Capture the cell that displays the provided text and extract its [x, y] central coordinate. 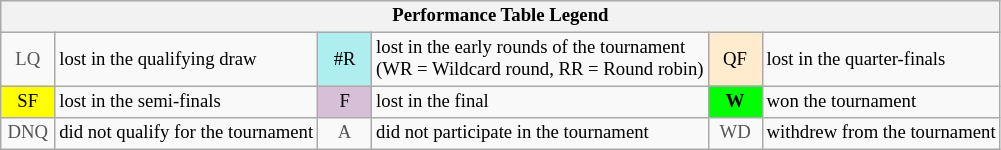
A [345, 134]
LQ [28, 60]
WD [735, 134]
W [735, 102]
lost in the early rounds of the tournament(WR = Wildcard round, RR = Round robin) [540, 60]
lost in the final [540, 102]
won the tournament [881, 102]
withdrew from the tournament [881, 134]
QF [735, 60]
did not qualify for the tournament [186, 134]
Performance Table Legend [500, 16]
#R [345, 60]
SF [28, 102]
lost in the quarter-finals [881, 60]
F [345, 102]
lost in the qualifying draw [186, 60]
DNQ [28, 134]
did not participate in the tournament [540, 134]
lost in the semi-finals [186, 102]
